Pinpoint the cell where the given text exists, returning its (x, y) midpoint coordinate. 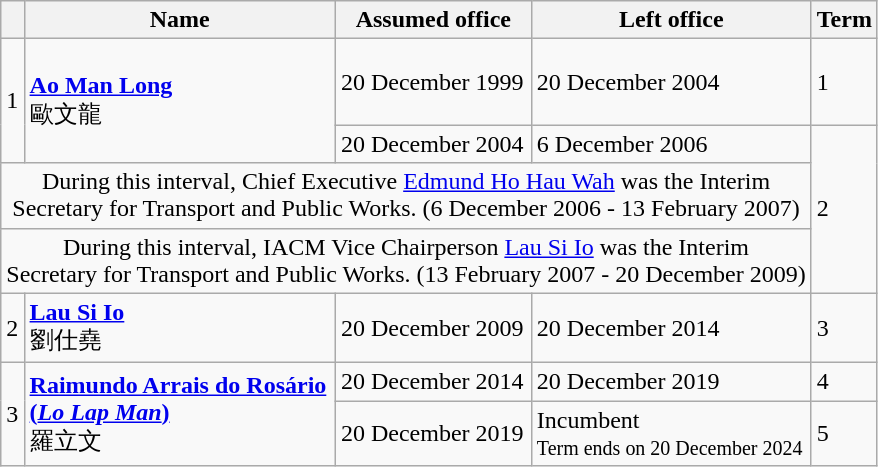
During this interval, IACM Vice Chairperson Lau Si Io was the InterimSecretary for Transport and Public Works. (13 February 2007 - 20 December 2009) (406, 260)
Raimundo Arrais do Rosário(Lo Lap Man)羅立文 (180, 414)
Assumed office (433, 20)
20 December 2009 (433, 328)
Name (180, 20)
Term (844, 20)
5 (844, 434)
Left office (671, 20)
4 (844, 382)
IncumbentTerm ends on 20 December 2024 (671, 434)
Lau Si Io劉仕堯 (180, 328)
6 December 2006 (671, 144)
Ao Man Long歐文龍 (180, 101)
During this interval, Chief Executive Edmund Ho Hau Wah was the InterimSecretary for Transport and Public Works. (6 December 2006 - 13 February 2007) (406, 196)
20 December 1999 (433, 82)
